For the text-containing cell, return its midpoint in [x, y] coordinate format. 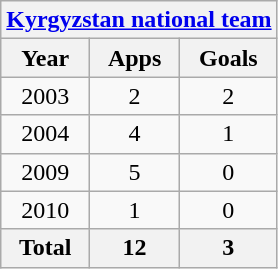
Goals [229, 58]
5 [135, 172]
Kyrgyzstan national team [139, 20]
Year [46, 58]
12 [135, 248]
2003 [46, 96]
Total [46, 248]
2010 [46, 210]
2009 [46, 172]
2004 [46, 134]
4 [135, 134]
Apps [135, 58]
3 [229, 248]
